Extract the [x, y] coordinate from the center of the cell holding the provided text.  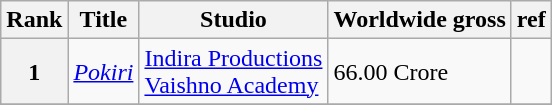
66.00 Crore [420, 72]
Rank [34, 20]
Worldwide gross [420, 20]
Title [104, 20]
1 [34, 72]
Studio [234, 20]
Indira ProductionsVaishno Academy [234, 72]
Pokiri [104, 72]
ref [531, 20]
